Scan for the cell matching the given text and deliver its (X, Y) coordinate at center. 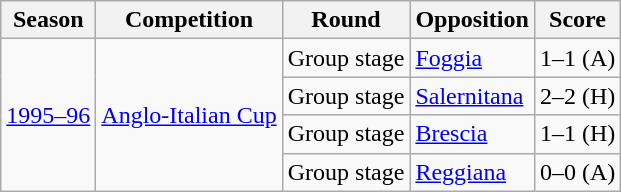
Competition (189, 20)
1–1 (A) (577, 58)
Anglo-Italian Cup (189, 115)
Brescia (472, 134)
0–0 (A) (577, 172)
1995–96 (48, 115)
Season (48, 20)
2–2 (H) (577, 96)
Foggia (472, 58)
1–1 (H) (577, 134)
Score (577, 20)
Round (346, 20)
Opposition (472, 20)
Reggiana (472, 172)
Salernitana (472, 96)
